Locate the cell with the specified text and output its [X, Y] center coordinate. 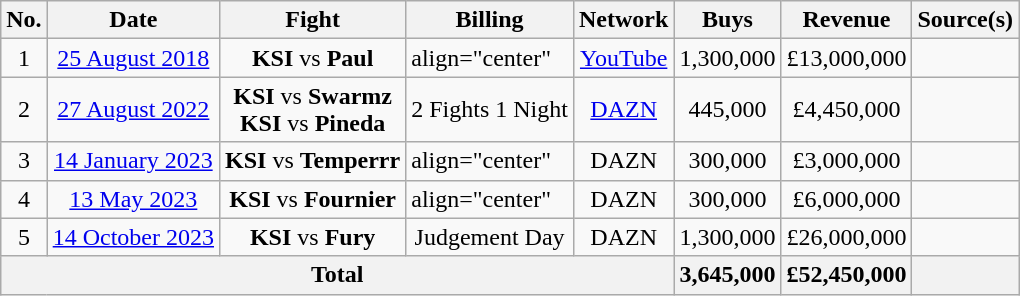
£4,450,000 [846, 110]
KSI vs Fury [313, 237]
2 Fights 1 Night [490, 110]
3 [24, 161]
27 August 2022 [133, 110]
445,000 [728, 110]
No. [24, 20]
14 January 2023 [133, 161]
Buys [728, 20]
Date [133, 20]
£52,450,000 [846, 275]
KSI vs Swarmz KSI vs Pineda [313, 110]
Billing [490, 20]
KSI vs Fournier [313, 199]
Source(s) [966, 20]
£26,000,000 [846, 237]
2 [24, 110]
£13,000,000 [846, 58]
1 [24, 58]
YouTube [623, 58]
Total [338, 275]
25 August 2018 [133, 58]
14 October 2023 [133, 237]
Fight [313, 20]
5 [24, 237]
3,645,000 [728, 275]
£3,000,000 [846, 161]
Network [623, 20]
13 May 2023 [133, 199]
4 [24, 199]
Revenue [846, 20]
£6,000,000 [846, 199]
KSI vs Temperrr [313, 161]
Judgement Day [490, 237]
KSI vs Paul [313, 58]
